Determine the [X, Y] coordinate at the center of the cell enclosing the given text.  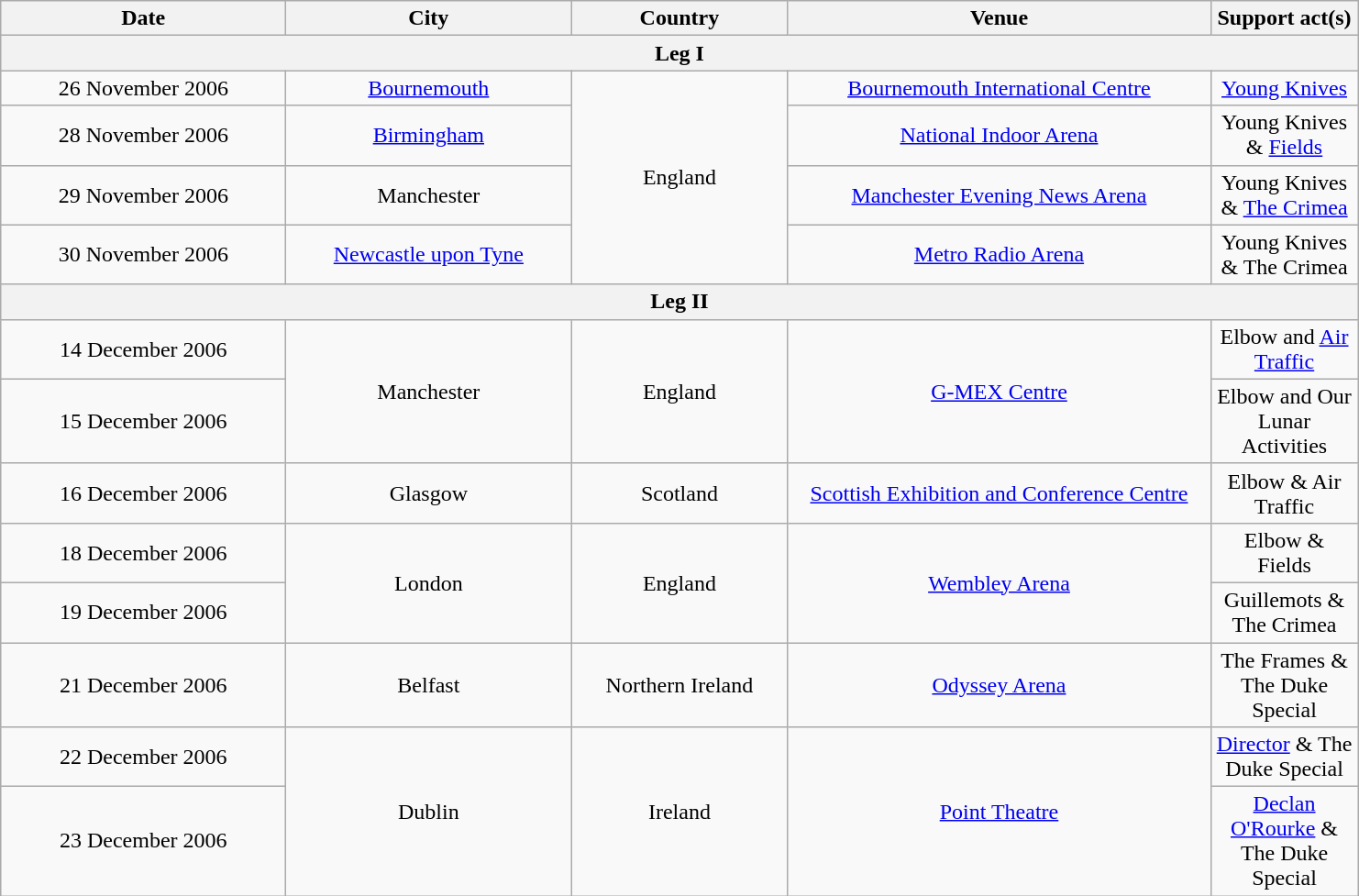
23 December 2006 [143, 842]
Wembley Arena [1000, 582]
Elbow and Our Lunar Activities [1284, 421]
Venue [1000, 18]
G-MEX Centre [1000, 391]
Dublin [429, 812]
Belfast [429, 684]
Leg II [679, 302]
Elbow and Air Traffic [1284, 348]
Point Theatre [1000, 812]
Metro Radio Arena [1000, 255]
Bournemouth [429, 88]
National Indoor Arena [1000, 136]
Odyssey Arena [1000, 684]
Bournemouth International Centre [1000, 88]
London [429, 582]
Glasgow [429, 493]
Manchester Evening News Arena [1000, 194]
City [429, 18]
15 December 2006 [143, 421]
Country [679, 18]
Date [143, 18]
21 December 2006 [143, 684]
18 December 2006 [143, 552]
Declan O'Rourke & The Duke Special [1284, 842]
14 December 2006 [143, 348]
Director & The Duke Special [1284, 758]
Newcastle upon Tyne [429, 255]
19 December 2006 [143, 613]
Leg I [679, 53]
Young Knives [1284, 88]
The Frames & The Duke Special [1284, 684]
26 November 2006 [143, 88]
22 December 2006 [143, 758]
Guillemots & The Crimea [1284, 613]
Ireland [679, 812]
Elbow & Air Traffic [1284, 493]
Northern Ireland [679, 684]
29 November 2006 [143, 194]
30 November 2006 [143, 255]
16 December 2006 [143, 493]
Scottish Exhibition and Conference Centre [1000, 493]
Young Knives & Fields [1284, 136]
Support act(s) [1284, 18]
Birmingham [429, 136]
Elbow & Fields [1284, 552]
Scotland [679, 493]
28 November 2006 [143, 136]
